Provide the (X, Y) coordinate of the cell's center where the given text is located.  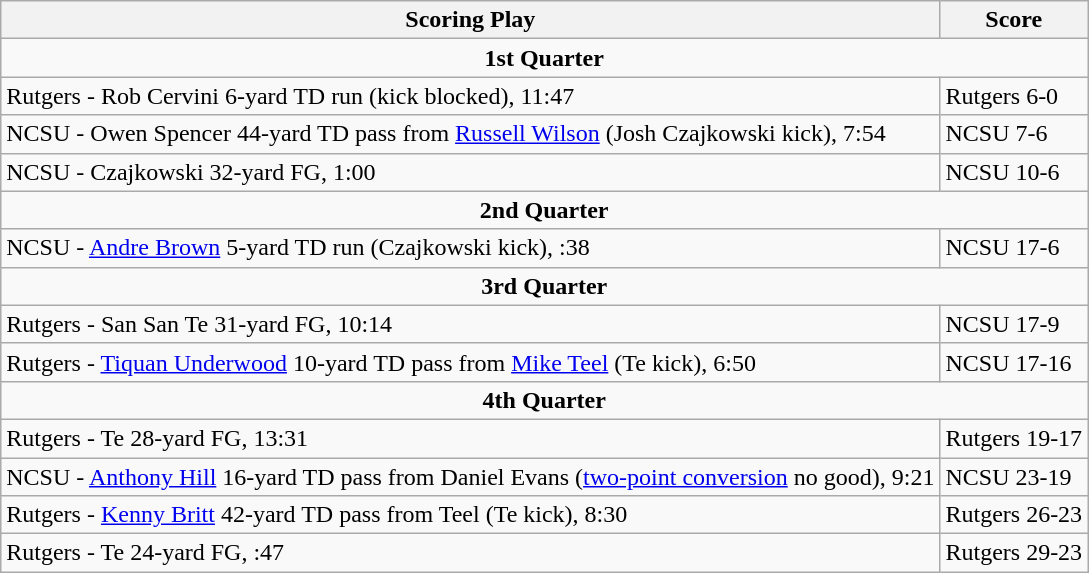
Rutgers 19-17 (1014, 438)
Rutgers - Tiquan Underwood 10-yard TD pass from Mike Teel (Te kick), 6:50 (470, 362)
Rutgers - San San Te 31-yard FG, 10:14 (470, 324)
NCSU - Owen Spencer 44-yard TD pass from Russell Wilson (Josh Czajkowski kick), 7:54 (470, 134)
NCSU 10-6 (1014, 172)
2nd Quarter (544, 210)
NCSU - Anthony Hill 16-yard TD pass from Daniel Evans (two-point conversion no good), 9:21 (470, 477)
Scoring Play (470, 20)
NCSU - Andre Brown 5-yard TD run (Czajkowski kick), :38 (470, 248)
Rutgers 29-23 (1014, 553)
NCSU - Czajkowski 32-yard FG, 1:00 (470, 172)
Rutgers - Kenny Britt 42-yard TD pass from Teel (Te kick), 8:30 (470, 515)
Score (1014, 20)
NCSU 7-6 (1014, 134)
NCSU 17-9 (1014, 324)
Rutgers - Te 28-yard FG, 13:31 (470, 438)
NCSU 17-16 (1014, 362)
Rutgers - Te 24-yard FG, :47 (470, 553)
Rutgers 26-23 (1014, 515)
Rutgers - Rob Cervini 6-yard TD run (kick blocked), 11:47 (470, 96)
3rd Quarter (544, 286)
Rutgers 6-0 (1014, 96)
1st Quarter (544, 58)
NCSU 17-6 (1014, 248)
NCSU 23-19 (1014, 477)
4th Quarter (544, 400)
